Locate the cell with the specified text and output its (x, y) center coordinate. 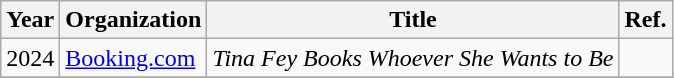
Ref. (646, 20)
Booking.com (134, 58)
Year (30, 20)
Tina Fey Books Whoever She Wants to Be (413, 58)
Title (413, 20)
Organization (134, 20)
2024 (30, 58)
